Return the (x, y) coordinate for the center point of the cell that contains the specified text.  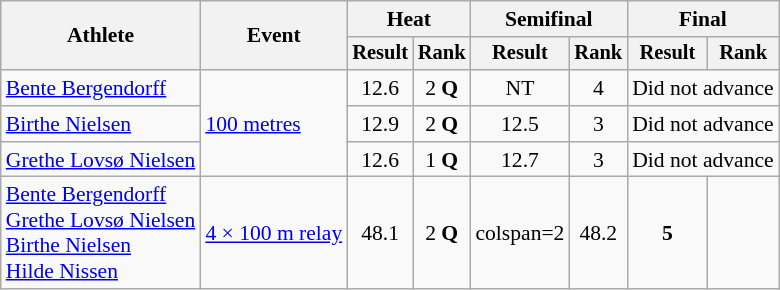
Bente BergendorffGrethe Lovsø NielsenBirthe NielsenHilde Nissen (101, 233)
4 (598, 88)
Bente Bergendorff (101, 88)
Heat (408, 19)
5 (668, 233)
NT (520, 88)
Semifinal (548, 19)
12.7 (520, 160)
colspan=2 (520, 233)
4 × 100 m relay (274, 233)
12.9 (380, 124)
1 Q (442, 160)
48.1 (380, 233)
Grethe Lovsø Nielsen (101, 160)
Event (274, 36)
Final (703, 19)
12.5 (520, 124)
48.2 (598, 233)
Athlete (101, 36)
100 metres (274, 124)
Birthe Nielsen (101, 124)
